Find where the given text appears and provide that cell's center as [X, Y] coordinate. 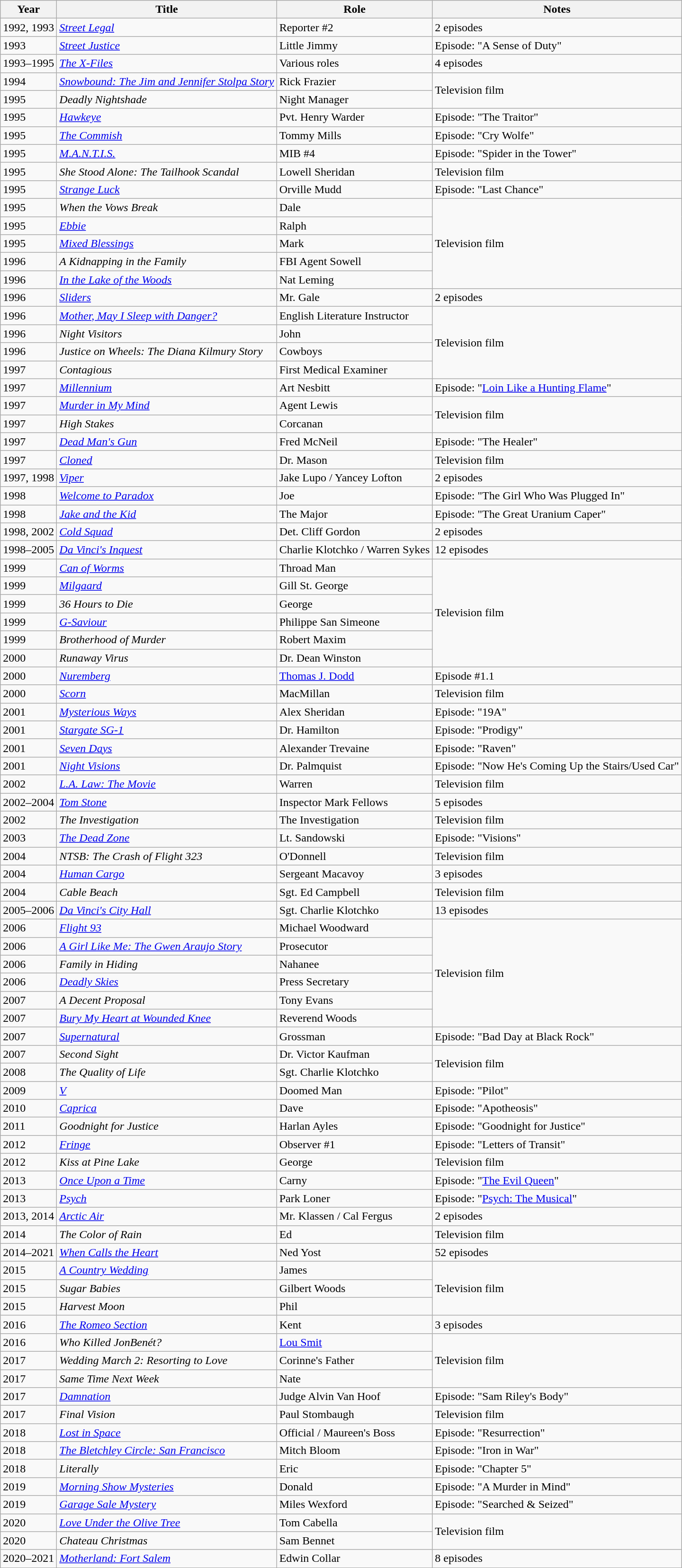
Final Vision [167, 1415]
2020–2021 [28, 1559]
Wedding March 2: Resorting to Love [167, 1360]
A Decent Proposal [167, 1000]
The Bletchley Circle: San Francisco [167, 1451]
Inspector Mark Fellows [354, 802]
2011 [28, 1126]
Street Legal [167, 27]
Fringe [167, 1144]
Justice on Wheels: The Diana Kilmury Story [167, 352]
Nuremberg [167, 676]
Episode: "Last Chance" [557, 189]
Viper [167, 478]
Michael Woodward [354, 928]
2002–2004 [28, 802]
Mark [354, 244]
Episode: "The Healer" [557, 442]
Human Cargo [167, 874]
Joe [354, 496]
Notes [557, 9]
Role [354, 9]
Mr. Klassen / Cal Fergus [354, 1216]
1994 [28, 81]
Fred McNeil [354, 442]
Episode: "19A" [557, 712]
Paul Stombaugh [354, 1415]
Charlie Klotchko / Warren Sykes [354, 550]
Title [167, 9]
2013, 2014 [28, 1216]
Episode: "The Evil Queen" [557, 1180]
Strange Luck [167, 189]
The Major [354, 514]
Nat Leming [354, 280]
Chateau Christmas [167, 1541]
Nate [354, 1379]
Second Sight [167, 1054]
Throad Man [354, 568]
1998, 2002 [28, 532]
MIB #4 [354, 153]
Episode: "Spider in the Tower" [557, 153]
Family in Hiding [167, 964]
Episode: "Chapter 5" [557, 1469]
12 episodes [557, 550]
Phil [354, 1306]
Prosecutor [354, 946]
4 episodes [557, 63]
Ralph [354, 226]
2009 [28, 1090]
Tom Cabella [354, 1523]
Tom Stone [167, 802]
Harvest Moon [167, 1306]
In the Lake of the Woods [167, 280]
Mother, May I Sleep with Danger? [167, 316]
Motherland: Fort Salem [167, 1559]
Brotherhood of Murder [167, 640]
Tony Evans [354, 1000]
A Kidnapping in the Family [167, 262]
Milgaard [167, 586]
Snowbound: The Jim and Jennifer Stolpa Story [167, 81]
Warren [354, 784]
Episode: "Prodigy" [557, 730]
1993 [28, 45]
Mr. Gale [354, 298]
Sergeant Macavoy [354, 874]
Gill St. George [354, 586]
Det. Cliff Gordon [354, 532]
Episode: "Resurrection" [557, 1433]
The Color of Rain [167, 1234]
Press Secretary [354, 982]
Edwin Collar [354, 1559]
Episode: "Bad Day at Black Rock" [557, 1036]
Cold Squad [167, 532]
The X-Files [167, 63]
Ned Yost [354, 1252]
Dale [354, 207]
2010 [28, 1108]
NTSB: The Crash of Flight 323 [167, 856]
Dr. Hamilton [354, 730]
James [354, 1270]
Da Vinci's Inquest [167, 550]
Reverend Woods [354, 1018]
Judge Alvin Van Hoof [354, 1397]
Donald [354, 1487]
Little Jimmy [354, 45]
Episode: "Searched & Seized" [557, 1505]
Goodnight for Justice [167, 1126]
Scorn [167, 694]
13 episodes [557, 910]
Welcome to Paradox [167, 496]
5 episodes [557, 802]
A Girl Like Me: The Gwen Araujo Story [167, 946]
Mysterious Ways [167, 712]
52 episodes [557, 1252]
Corcanan [354, 424]
G-Saviour [167, 622]
Pvt. Henry Warder [354, 117]
The Dead Zone [167, 838]
Episode: "The Girl Who Was Plugged In" [557, 496]
Deadly Skies [167, 982]
L.A. Law: The Movie [167, 784]
Cloned [167, 460]
Mitch Bloom [354, 1451]
Doomed Man [354, 1090]
Eric [354, 1469]
Millennium [167, 388]
1992, 1993 [28, 27]
Once Upon a Time [167, 1180]
Episode #1.1 [557, 676]
Observer #1 [354, 1144]
Ebbie [167, 226]
The Commish [167, 135]
Contagious [167, 370]
When the Vows Break [167, 207]
Dave [354, 1108]
Kiss at Pine Lake [167, 1162]
Robert Maxim [354, 640]
Kent [354, 1324]
Alex Sheridan [354, 712]
2014 [28, 1234]
Episode: "Visions" [557, 838]
Mixed Blessings [167, 244]
Miles Wexford [354, 1505]
Episode: "Raven" [557, 748]
Morning Show Mysteries [167, 1487]
Sam Bennet [354, 1541]
The Quality of Life [167, 1072]
Episode: "The Traitor" [557, 117]
Various roles [354, 63]
Damnation [167, 1397]
Art Nesbitt [354, 388]
Night Visions [167, 766]
Cable Beach [167, 892]
Grossman [354, 1036]
1997, 1998 [28, 478]
Ed [354, 1234]
Supernatural [167, 1036]
Lt. Sandowski [354, 838]
Rick Frazier [354, 81]
Park Loner [354, 1198]
V [167, 1090]
Gilbert Woods [354, 1288]
Dr. Victor Kaufman [354, 1054]
First Medical Examiner [354, 370]
Episode: "Pilot" [557, 1090]
Alexander Trevaine [354, 748]
8 episodes [557, 1559]
Tommy Mills [354, 135]
Who Killed JonBenét? [167, 1342]
She Stood Alone: The Tailhook Scandal [167, 171]
Episode: "Sam Riley's Body" [557, 1397]
FBI Agent Sowell [354, 262]
Agent Lewis [354, 406]
Dr. Dean Winston [354, 658]
Corinne's Father [354, 1360]
Episode: "Loin Like a Hunting Flame" [557, 388]
Night Visitors [167, 334]
Sgt. Ed Campbell [354, 892]
Carny [354, 1180]
Official / Maureen's Boss [354, 1433]
36 Hours to Die [167, 604]
Street Justice [167, 45]
Episode: "Iron in War" [557, 1451]
Garage Sale Mystery [167, 1505]
Episode: "Goodnight for Justice" [557, 1126]
2005–2006 [28, 910]
The Romeo Section [167, 1324]
Orville Mudd [354, 189]
A Country Wedding [167, 1270]
Episode: "Apotheosis" [557, 1108]
Episode: "The Great Uranium Caper" [557, 514]
Harlan Ayles [354, 1126]
Dr. Mason [354, 460]
2014–2021 [28, 1252]
M.A.N.T.I.S. [167, 153]
Episode: "A Murder in Mind" [557, 1487]
High Stakes [167, 424]
Episode: "Cry Wolfe" [557, 135]
Reporter #2 [354, 27]
2008 [28, 1072]
Caprica [167, 1108]
When Calls the Heart [167, 1252]
1998–2005 [28, 550]
Dead Man's Gun [167, 442]
Da Vinci's City Hall [167, 910]
Seven Days [167, 748]
English Literature Instructor [354, 316]
John [354, 334]
Night Manager [354, 99]
Psych [167, 1198]
Murder in My Mind [167, 406]
Nahanee [354, 964]
Arctic Air [167, 1216]
Sugar Babies [167, 1288]
MacMillan [354, 694]
Love Under the Olive Tree [167, 1523]
2003 [28, 838]
O'Donnell [354, 856]
Philippe San Simeone [354, 622]
Lou Smit [354, 1342]
Flight 93 [167, 928]
Thomas J. Dodd [354, 676]
Episode: "Now He's Coming Up the Stairs/Used Car" [557, 766]
Runaway Virus [167, 658]
Hawkeye [167, 117]
Jake Lupo / Yancey Lofton [354, 478]
Sliders [167, 298]
Literally [167, 1469]
Same Time Next Week [167, 1379]
Stargate SG-1 [167, 730]
Episode: "Letters of Transit" [557, 1144]
Jake and the Kid [167, 514]
Lowell Sheridan [354, 171]
Episode: "Psych: The Musical" [557, 1198]
Deadly Nightshade [167, 99]
Dr. Palmquist [354, 766]
Can of Worms [167, 568]
Lost in Space [167, 1433]
1993–1995 [28, 63]
Year [28, 9]
Episode: "A Sense of Duty" [557, 45]
Cowboys [354, 352]
Bury My Heart at Wounded Knee [167, 1018]
